From the cell containing the given text, extract its center point as [X, Y] coordinate. 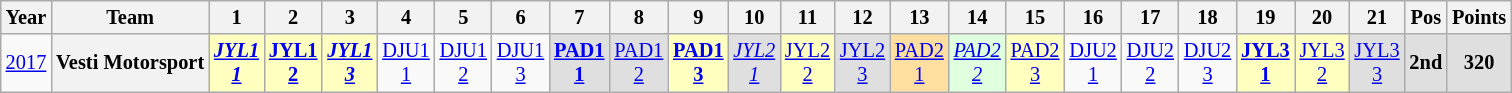
PAD13 [698, 63]
4 [406, 17]
DJU11 [406, 63]
18 [1208, 17]
DJU22 [1150, 63]
2017 [26, 63]
11 [808, 17]
8 [638, 17]
320 [1479, 63]
PAD22 [978, 63]
13 [920, 17]
10 [754, 17]
14 [978, 17]
JYL33 [1378, 63]
6 [520, 17]
17 [1150, 17]
PAD21 [920, 63]
JYL22 [808, 63]
PAD12 [638, 63]
JYL23 [862, 63]
DJU21 [1092, 63]
1 [236, 17]
PAD23 [1036, 63]
JYL31 [1265, 63]
2 [293, 17]
Points [1479, 17]
Team [130, 17]
JYL21 [754, 63]
15 [1036, 17]
19 [1265, 17]
JYL13 [350, 63]
PAD11 [579, 63]
JYL12 [293, 63]
JYL32 [1322, 63]
JYL11 [236, 63]
3 [350, 17]
7 [579, 17]
5 [464, 17]
DJU23 [1208, 63]
Vesti Motorsport [130, 63]
12 [862, 17]
16 [1092, 17]
21 [1378, 17]
9 [698, 17]
2nd [1426, 63]
20 [1322, 17]
Pos [1426, 17]
DJU12 [464, 63]
DJU13 [520, 63]
Year [26, 17]
